Capture the cell that displays the provided text and extract its [X, Y] central coordinate. 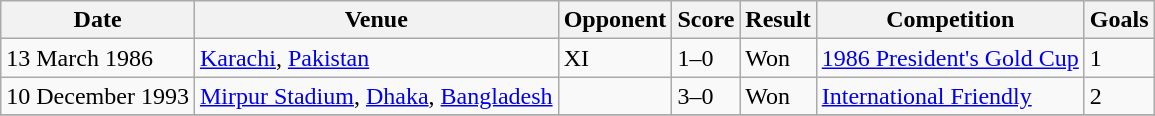
International Friendly [950, 96]
Result [778, 20]
3–0 [706, 96]
Date [98, 20]
Karachi, Pakistan [376, 58]
2 [1119, 96]
Score [706, 20]
10 December 1993 [98, 96]
1986 President's Gold Cup [950, 58]
Competition [950, 20]
Mirpur Stadium, Dhaka, Bangladesh [376, 96]
Opponent [615, 20]
XI [615, 58]
Goals [1119, 20]
1 [1119, 58]
13 March 1986 [98, 58]
Venue [376, 20]
1–0 [706, 58]
